Identify which cell holds the provided text, then report its (x, y) central coordinate. 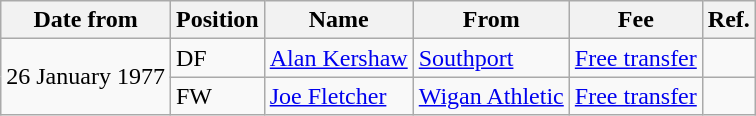
Southport (491, 58)
Wigan Athletic (491, 96)
Joe Fletcher (338, 96)
From (491, 20)
26 January 1977 (86, 77)
Fee (636, 20)
Name (338, 20)
DF (217, 58)
Alan Kershaw (338, 58)
Date from (86, 20)
Ref. (728, 20)
FW (217, 96)
Position (217, 20)
